Search for the cell housing the specified text and yield its [x, y] center coordinate. 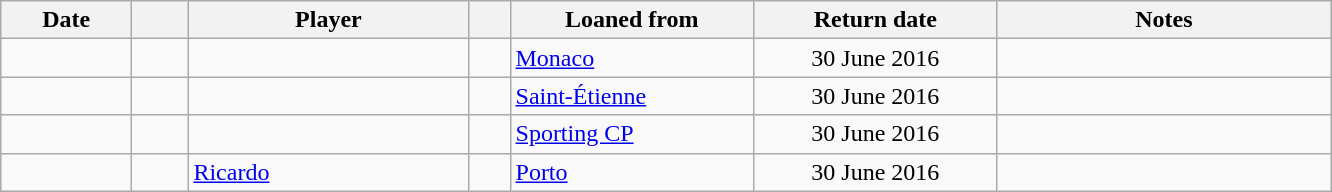
Return date [876, 20]
Porto [632, 172]
Ricardo [328, 172]
Saint-Étienne [632, 96]
Monaco [632, 58]
Player [328, 20]
Sporting CP [632, 134]
Date [66, 20]
Loaned from [632, 20]
Notes [1164, 20]
